Return the [x, y] coordinate for the center point of the cell that contains the specified text.  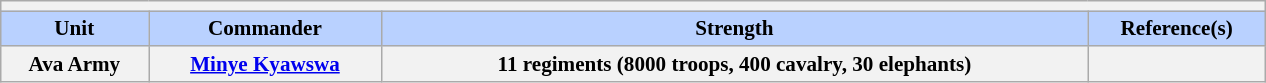
Commander [264, 28]
Unit [74, 28]
Minye Kyawswa [264, 64]
Ava Army [74, 64]
11 regiments (8000 troops, 400 cavalry, 30 elephants) [734, 64]
Reference(s) [1177, 28]
Strength [734, 28]
